Return [x, y] of the center of cell containing provided text 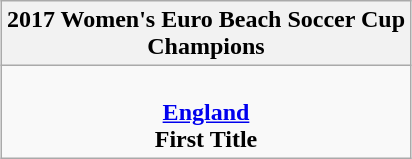
EnglandFirst Title [206, 112]
2017 Women's Euro Beach Soccer CupChampions [206, 34]
